Locate the cell with the specified text and output its [X, Y] center coordinate. 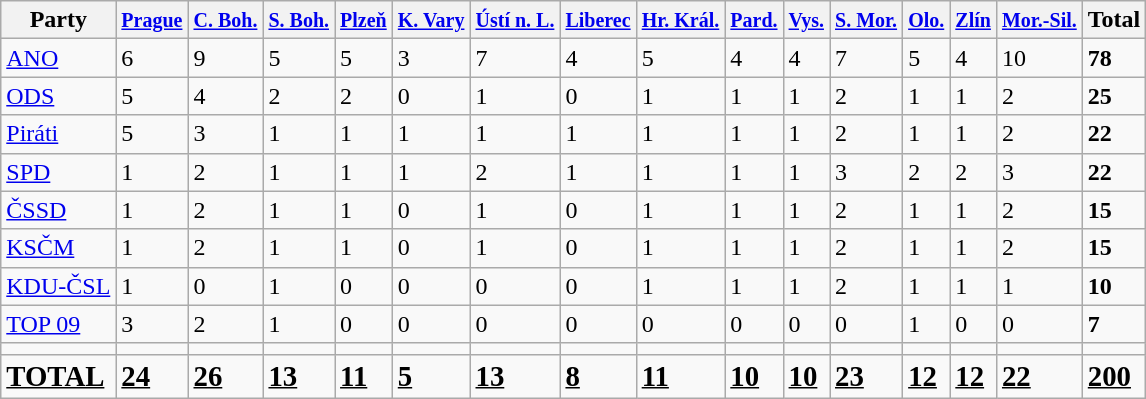
Prague [152, 20]
ANO [58, 58]
25 [1114, 96]
KDU-ČSL [58, 286]
23 [866, 376]
Total [1114, 20]
SPD [58, 172]
Vys. [806, 20]
Mor.-Sil. [1039, 20]
78 [1114, 58]
ODS [58, 96]
Plzeň [364, 20]
Piráti [58, 134]
9 [226, 58]
Olo. [926, 20]
Zlín [974, 20]
Party [58, 20]
24 [152, 376]
S. Boh. [299, 20]
KSČM [58, 248]
TOP 09 [58, 324]
Hr. Král. [680, 20]
8 [598, 376]
Liberec [598, 20]
Ústí n. L. [515, 20]
6 [152, 58]
K. Vary [431, 20]
C. Boh. [226, 20]
S. Mor. [866, 20]
26 [226, 376]
TOTAL [58, 376]
200 [1114, 376]
Pard. [754, 20]
ČSSD [58, 210]
